Find where the given text appears and provide that cell's center as (X, Y) coordinate. 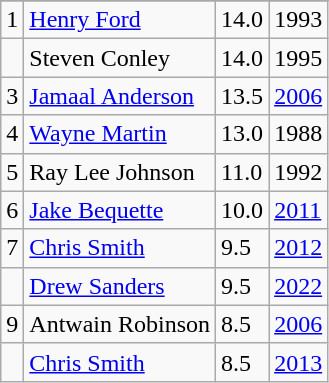
6 (12, 210)
11.0 (242, 172)
Henry Ford (120, 20)
Jamaal Anderson (120, 96)
Ray Lee Johnson (120, 172)
13.0 (242, 134)
Drew Sanders (120, 286)
4 (12, 134)
5 (12, 172)
2011 (298, 210)
1993 (298, 20)
Steven Conley (120, 58)
9 (12, 324)
10.0 (242, 210)
7 (12, 248)
Jake Bequette (120, 210)
1992 (298, 172)
2022 (298, 286)
13.5 (242, 96)
3 (12, 96)
2013 (298, 362)
1995 (298, 58)
Antwain Robinson (120, 324)
1988 (298, 134)
Wayne Martin (120, 134)
2012 (298, 248)
1 (12, 20)
